From the cell containing the given text, extract its center point as [X, Y] coordinate. 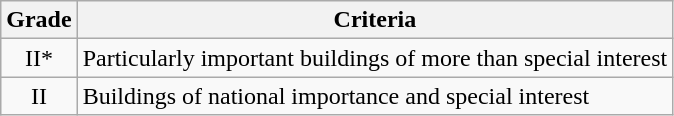
II* [39, 58]
Criteria [375, 20]
Buildings of national importance and special interest [375, 96]
Particularly important buildings of more than special interest [375, 58]
II [39, 96]
Grade [39, 20]
